Provide the [x, y] coordinate of the cell's center where the given text is located.  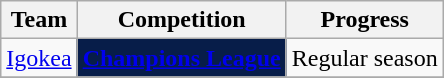
Progress [364, 20]
Champions League [182, 58]
Regular season [364, 58]
Igokea [39, 58]
Team [39, 20]
Competition [182, 20]
